From the cell containing the given text, extract its center point as (X, Y) coordinate. 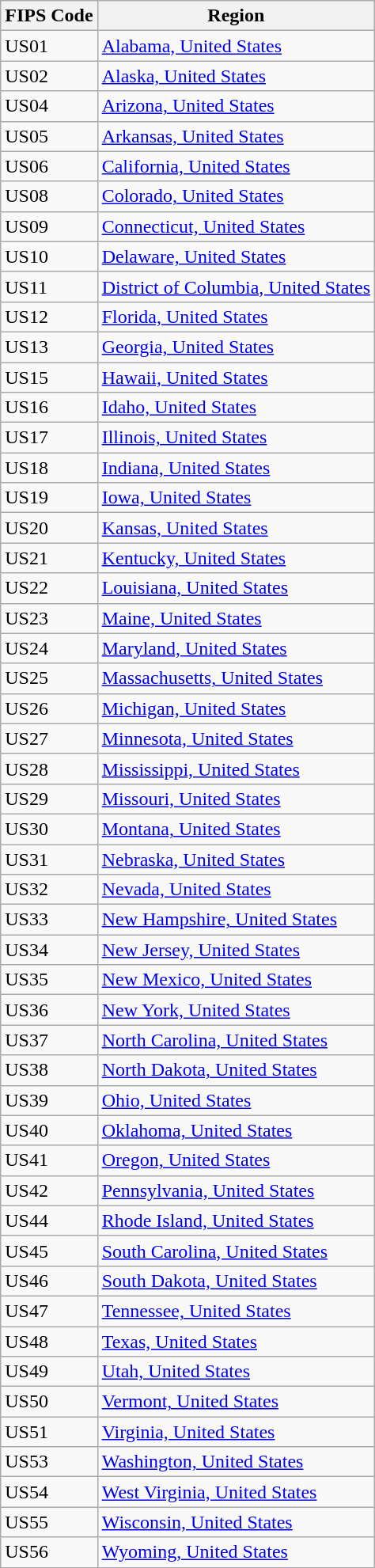
US33 (49, 920)
California, United States (236, 166)
New York, United States (236, 1010)
Delaware, United States (236, 256)
Indiana, United States (236, 468)
US51 (49, 1432)
Louisiana, United States (236, 588)
Michigan, United States (236, 708)
US34 (49, 950)
US50 (49, 1402)
US45 (49, 1251)
US24 (49, 648)
Illinois, United States (236, 438)
US42 (49, 1190)
Texas, United States (236, 1342)
US53 (49, 1462)
Tennessee, United States (236, 1311)
Region (236, 16)
Utah, United States (236, 1372)
US30 (49, 829)
US16 (49, 408)
West Virginia, United States (236, 1492)
US27 (49, 738)
Wyoming, United States (236, 1552)
US04 (49, 106)
Ohio, United States (236, 1100)
US37 (49, 1040)
US12 (49, 317)
Georgia, United States (236, 347)
Alaska, United States (236, 76)
US26 (49, 708)
US08 (49, 196)
US46 (49, 1281)
Arkansas, United States (236, 136)
North Dakota, United States (236, 1070)
Florida, United States (236, 317)
US40 (49, 1130)
US25 (49, 678)
US18 (49, 468)
Arizona, United States (236, 106)
Hawaii, United States (236, 378)
US55 (49, 1522)
South Carolina, United States (236, 1251)
US22 (49, 588)
New Jersey, United States (236, 950)
US21 (49, 558)
Mississippi, United States (236, 769)
US36 (49, 1010)
Massachusetts, United States (236, 678)
US49 (49, 1372)
US15 (49, 378)
Montana, United States (236, 829)
US11 (49, 287)
Nevada, United States (236, 890)
Nebraska, United States (236, 859)
US29 (49, 799)
US31 (49, 859)
US13 (49, 347)
Oregon, United States (236, 1160)
New Mexico, United States (236, 980)
New Hampshire, United States (236, 920)
Oklahoma, United States (236, 1130)
Kansas, United States (236, 528)
District of Columbia, United States (236, 287)
FIPS Code (49, 16)
US10 (49, 256)
Maryland, United States (236, 648)
US39 (49, 1100)
US35 (49, 980)
US28 (49, 769)
Colorado, United States (236, 196)
Pennsylvania, United States (236, 1190)
US19 (49, 498)
Kentucky, United States (236, 558)
US41 (49, 1160)
US20 (49, 528)
Connecticut, United States (236, 226)
US48 (49, 1342)
Virginia, United States (236, 1432)
US38 (49, 1070)
US06 (49, 166)
US09 (49, 226)
US05 (49, 136)
US32 (49, 890)
US17 (49, 438)
North Carolina, United States (236, 1040)
Washington, United States (236, 1462)
Vermont, United States (236, 1402)
US56 (49, 1552)
Idaho, United States (236, 408)
South Dakota, United States (236, 1281)
US47 (49, 1311)
Maine, United States (236, 618)
Minnesota, United States (236, 738)
US54 (49, 1492)
US23 (49, 618)
Iowa, United States (236, 498)
US01 (49, 46)
Alabama, United States (236, 46)
US02 (49, 76)
Wisconsin, United States (236, 1522)
Missouri, United States (236, 799)
US44 (49, 1221)
Rhode Island, United States (236, 1221)
